Determine the (x, y) coordinate at the center of the cell enclosing the given text.  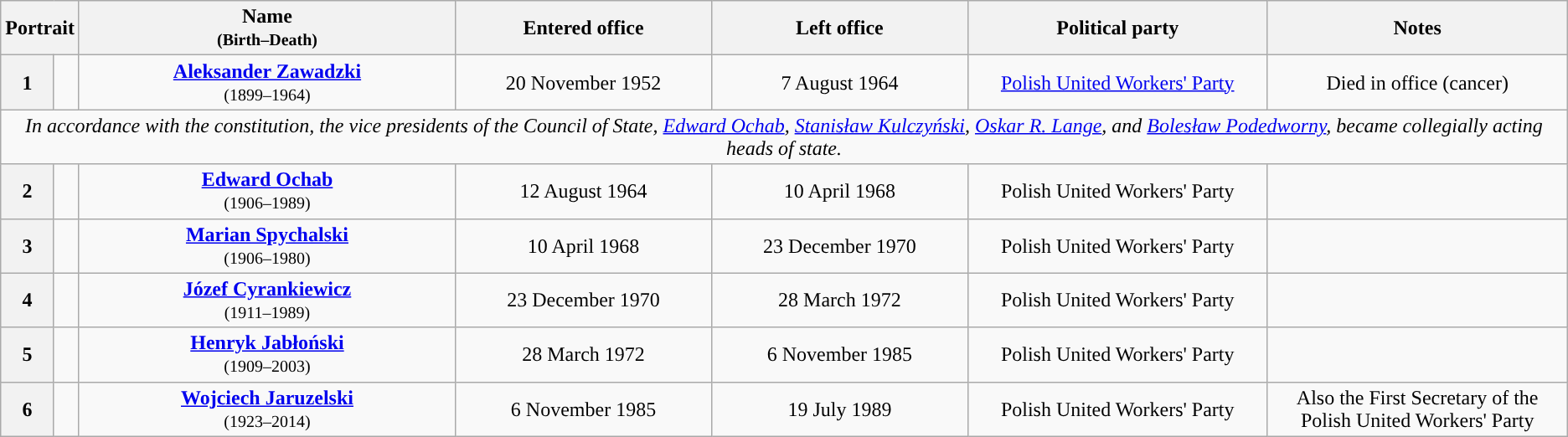
Aleksander Zawadzki(1899–1964) (266, 82)
2 (27, 191)
Józef Cyrankiewicz(1911–1989) (266, 300)
Name(Birth–Death) (266, 28)
4 (27, 300)
Entered office (584, 28)
7 August 1964 (839, 82)
Edward Ochab(1906–1989) (266, 191)
12 August 1964 (584, 191)
Portrait (40, 28)
Notes (1417, 28)
19 July 1989 (839, 409)
5 (27, 355)
Died in office (cancer) (1417, 82)
6 (27, 409)
3 (27, 246)
Left office (839, 28)
Political party (1117, 28)
Also the First Secretary of the Polish United Workers' Party (1417, 409)
1 (27, 82)
Wojciech Jaruzelski(1923–2014) (266, 409)
Marian Spychalski(1906–1980) (266, 246)
20 November 1952 (584, 82)
Henryk Jabłoński(1909–2003) (266, 355)
